Scan for the cell matching the given text and deliver its (X, Y) coordinate at center. 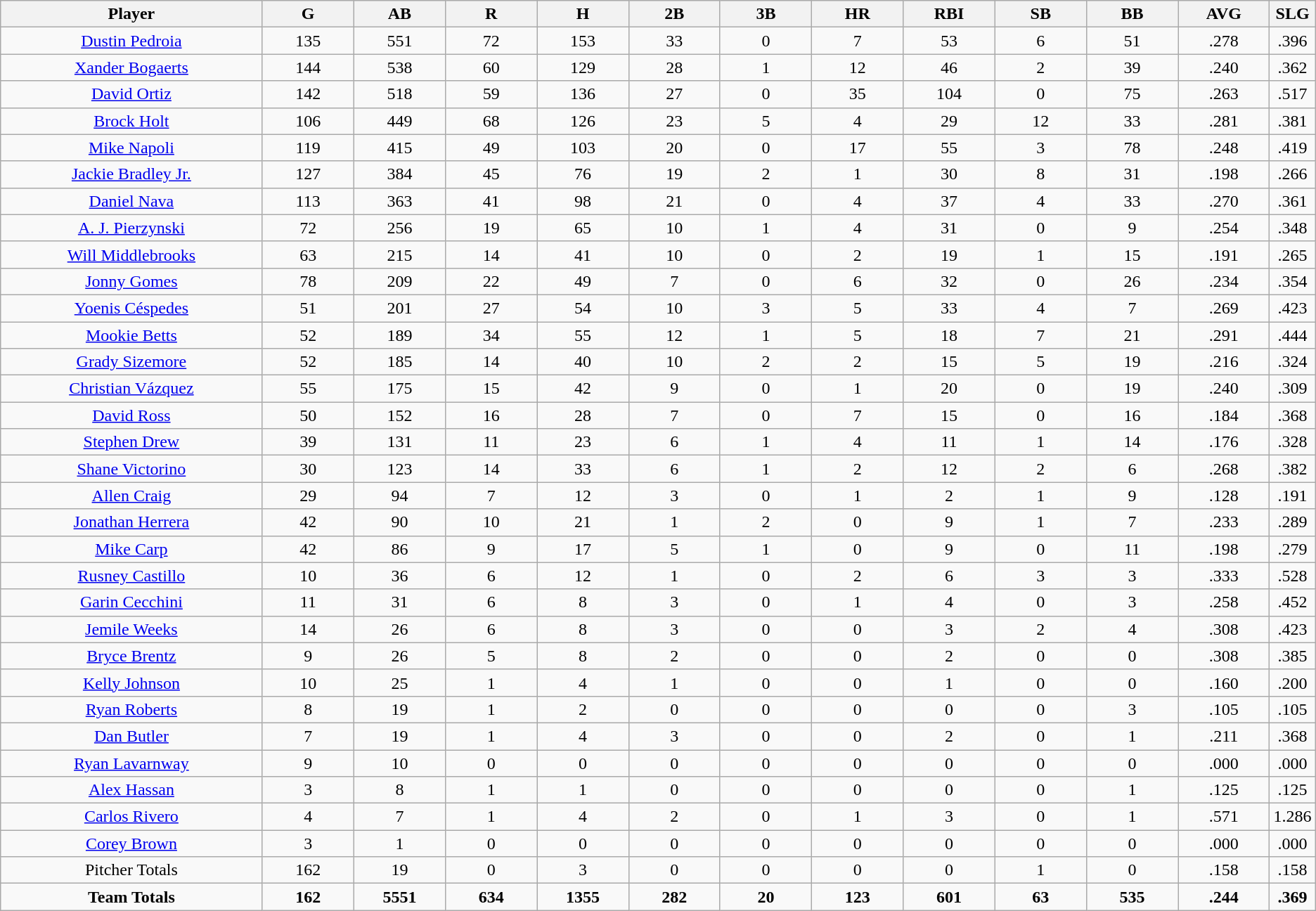
.254 (1224, 228)
45 (491, 174)
22 (491, 281)
Jonathan Herrera (131, 522)
60 (491, 67)
Dustin Pedroia (131, 41)
136 (583, 94)
65 (583, 228)
1.286 (1292, 817)
.269 (1224, 308)
A. J. Pierzynski (131, 228)
104 (949, 94)
53 (949, 41)
90 (399, 522)
AB (399, 14)
Allen Craig (131, 496)
.281 (1224, 121)
37 (949, 201)
Pitcher Totals (131, 870)
Mike Napoli (131, 148)
.444 (1292, 335)
215 (399, 254)
551 (399, 41)
68 (491, 121)
601 (949, 897)
Xander Bogaerts (131, 67)
.248 (1224, 148)
SB (1040, 14)
Carlos Rivero (131, 817)
Jonny Gomes (131, 281)
142 (308, 94)
.361 (1292, 201)
209 (399, 281)
113 (308, 201)
Corey Brown (131, 844)
34 (491, 335)
.211 (1224, 736)
135 (308, 41)
Grady Sizemore (131, 362)
.419 (1292, 148)
Rusney Castillo (131, 576)
SLG (1292, 14)
.176 (1224, 442)
.160 (1224, 683)
.369 (1292, 897)
AVG (1224, 14)
5551 (399, 897)
Alex Hassan (131, 790)
.278 (1224, 41)
98 (583, 201)
18 (949, 335)
.265 (1292, 254)
449 (399, 121)
RBI (949, 14)
3B (766, 14)
106 (308, 121)
36 (399, 576)
127 (308, 174)
.200 (1292, 683)
40 (583, 362)
.362 (1292, 67)
.517 (1292, 94)
538 (399, 67)
46 (949, 67)
.354 (1292, 281)
David Ross (131, 415)
25 (399, 683)
BB (1132, 14)
35 (858, 94)
201 (399, 308)
175 (399, 389)
185 (399, 362)
.233 (1224, 522)
.234 (1224, 281)
.128 (1224, 496)
Ryan Roberts (131, 709)
1355 (583, 897)
.216 (1224, 362)
Yoenis Céspedes (131, 308)
HR (858, 14)
129 (583, 67)
Daniel Nava (131, 201)
2B (674, 14)
.244 (1224, 897)
.184 (1224, 415)
126 (583, 121)
Jemile Weeks (131, 629)
256 (399, 228)
.263 (1224, 94)
.571 (1224, 817)
.528 (1292, 576)
.258 (1224, 602)
153 (583, 41)
76 (583, 174)
.270 (1224, 201)
Mookie Betts (131, 335)
189 (399, 335)
103 (583, 148)
Ryan Lavarnway (131, 763)
.328 (1292, 442)
.289 (1292, 522)
363 (399, 201)
50 (308, 415)
Stephen Drew (131, 442)
Garin Cecchini (131, 602)
Bryce Brentz (131, 656)
Dan Butler (131, 736)
119 (308, 148)
Kelly Johnson (131, 683)
32 (949, 281)
Christian Vázquez (131, 389)
.348 (1292, 228)
282 (674, 897)
634 (491, 897)
152 (399, 415)
54 (583, 308)
.396 (1292, 41)
535 (1132, 897)
G (308, 14)
.279 (1292, 549)
59 (491, 94)
H (583, 14)
.291 (1224, 335)
Shane Victorino (131, 469)
75 (1132, 94)
.268 (1224, 469)
.385 (1292, 656)
.266 (1292, 174)
Will Middlebrooks (131, 254)
86 (399, 549)
Brock Holt (131, 121)
131 (399, 442)
.309 (1292, 389)
.324 (1292, 362)
94 (399, 496)
Team Totals (131, 897)
415 (399, 148)
384 (399, 174)
.452 (1292, 602)
.382 (1292, 469)
144 (308, 67)
Player (131, 14)
518 (399, 94)
.333 (1224, 576)
David Ortiz (131, 94)
Mike Carp (131, 549)
Jackie Bradley Jr. (131, 174)
.381 (1292, 121)
R (491, 14)
